Return the [X, Y] coordinate for the center point of the cell that contains the specified text.  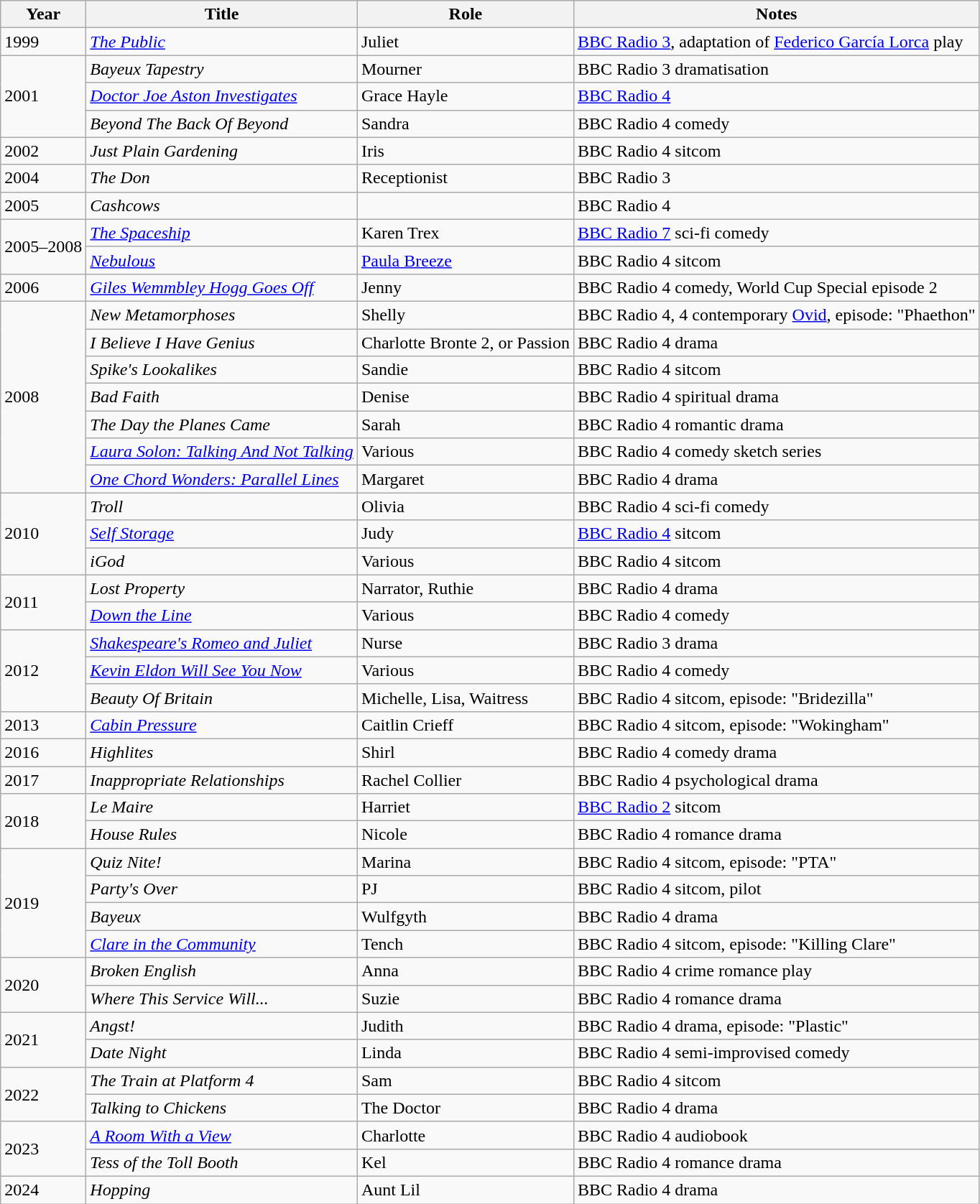
BBC Radio 4 comedy sketch series [776, 452]
Marina [466, 862]
Linda [466, 1053]
BBC Radio 2 sitcom [776, 807]
The Spaceship [222, 233]
BBC Radio 7 sci-fi comedy [776, 233]
Lost Property [222, 588]
Le Maire [222, 807]
Wulfgyth [466, 917]
Giles Wemmbley Hogg Goes Off [222, 287]
Laura Solon: Talking And Not Talking [222, 452]
Year [43, 14]
Mourner [466, 69]
The Train at Platform 4 [222, 1080]
BBC Radio 4 semi-improvised comedy [776, 1053]
BBC Radio 3, adaptation of Federico García Lorca play [776, 42]
2005 [43, 205]
Bad Faith [222, 397]
Margaret [466, 479]
Date Night [222, 1053]
Clare in the Community [222, 944]
Sandie [466, 370]
Bayeux [222, 917]
1999 [43, 42]
Rachel Collier [466, 779]
2010 [43, 534]
Cashcows [222, 205]
BBC Radio 4 romantic drama [776, 425]
Sandra [466, 124]
BBC Radio 4 sitcom, episode: "PTA" [776, 862]
Spike's Lookalikes [222, 370]
Broken English [222, 971]
iGod [222, 561]
BBC Radio 4 comedy drama [776, 752]
Charlotte Bronte 2, or Passion [466, 343]
Nicole [466, 835]
Sarah [466, 425]
2004 [43, 178]
Party's Over [222, 889]
BBC Radio 3 dramatisation [776, 69]
A Room With a View [222, 1135]
Kevin Eldon Will See You Now [222, 670]
BBC Radio 4 sitcom, pilot [776, 889]
Shakespeare's Romeo and Juliet [222, 643]
Bayeux Tapestry [222, 69]
Juliet [466, 42]
BBC Radio 4 psychological drama [776, 779]
BBC Radio 4 drama, episode: "Plastic" [776, 1026]
2002 [43, 151]
2022 [43, 1094]
2012 [43, 670]
House Rules [222, 835]
Jenny [466, 287]
Highlites [222, 752]
2019 [43, 903]
2016 [43, 752]
Angst! [222, 1026]
Receptionist [466, 178]
BBC Radio 4 sitcom, episode: "Wokingham" [776, 725]
Just Plain Gardening [222, 151]
BBC Radio 4 sci-fi comedy [776, 506]
Judith [466, 1026]
Shirl [466, 752]
Beauty Of Britain [222, 698]
2018 [43, 821]
Olivia [466, 506]
Troll [222, 506]
Harriet [466, 807]
Notes [776, 14]
2011 [43, 602]
2008 [43, 397]
Down the Line [222, 616]
I Believe I Have Genius [222, 343]
BBC Radio 4 spiritual drama [776, 397]
BBC Radio 4 sitcom, episode: "Bridezilla" [776, 698]
Quiz Nite! [222, 862]
PJ [466, 889]
Iris [466, 151]
Paula Breeze [466, 260]
New Metamorphoses [222, 315]
BBC Radio 4 comedy, World Cup Special episode 2 [776, 287]
Aunt Lil [466, 1190]
Cabin Pressure [222, 725]
2021 [43, 1039]
BBC Radio 4 sitcom, episode: "Killing Clare" [776, 944]
Tess of the Toll Booth [222, 1162]
Role [466, 14]
Narrator, Ruthie [466, 588]
2023 [43, 1149]
BBC Radio 3 [776, 178]
One Chord Wonders: Parallel Lines [222, 479]
Hopping [222, 1190]
Self Storage [222, 534]
Suzie [466, 999]
Talking to Chickens [222, 1108]
Doctor Joe Aston Investigates [222, 96]
2006 [43, 287]
Kel [466, 1162]
BBC Radio 4 crime romance play [776, 971]
Caitlin Crieff [466, 725]
The Day the Planes Came [222, 425]
The Doctor [466, 1108]
Nebulous [222, 260]
Tench [466, 944]
Denise [466, 397]
Anna [466, 971]
Grace Hayle [466, 96]
Michelle, Lisa, Waitress [466, 698]
Karen Trex [466, 233]
The Don [222, 178]
Shelly [466, 315]
2001 [43, 96]
BBC Radio 4, 4 contemporary Ovid, episode: "Phaethon" [776, 315]
BBC Radio 4 audiobook [776, 1135]
2013 [43, 725]
2020 [43, 985]
Inappropriate Relationships [222, 779]
Where This Service Will... [222, 999]
2017 [43, 779]
2005–2008 [43, 246]
Title [222, 14]
Judy [466, 534]
BBC Radio 3 drama [776, 643]
Sam [466, 1080]
The Public [222, 42]
Beyond The Back Of Beyond [222, 124]
2024 [43, 1190]
Nurse [466, 643]
Charlotte [466, 1135]
